Capture the cell that displays the provided text and extract its (x, y) central coordinate. 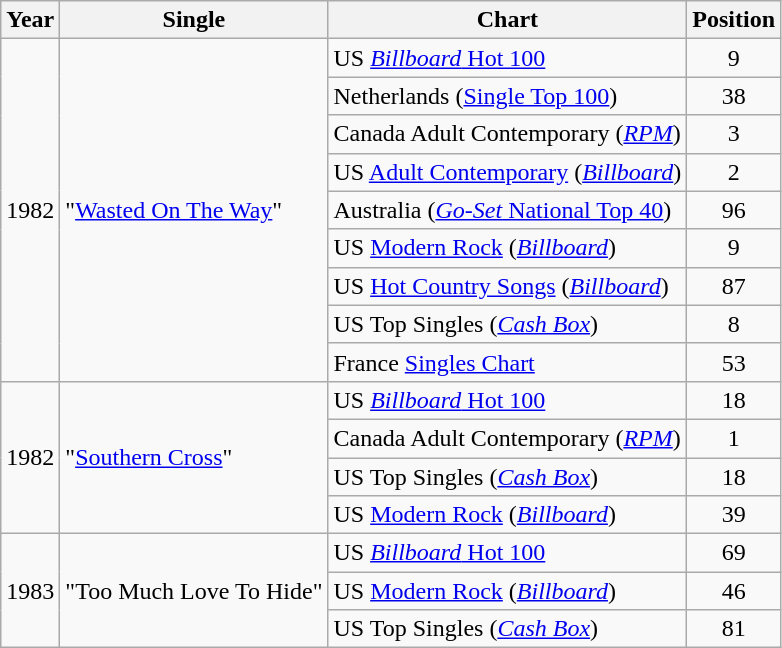
87 (734, 286)
"Wasted On The Way" (194, 210)
"Too Much Love To Hide" (194, 591)
46 (734, 591)
Australia (Go-Set National Top 40) (508, 210)
69 (734, 553)
81 (734, 629)
US Hot Country Songs (Billboard) (508, 286)
1 (734, 438)
Year (30, 20)
"Southern Cross" (194, 457)
2 (734, 172)
Single (194, 20)
39 (734, 515)
Position (734, 20)
53 (734, 362)
Chart (508, 20)
France Singles Chart (508, 362)
3 (734, 134)
38 (734, 96)
US Adult Contemporary (Billboard) (508, 172)
1983 (30, 591)
Netherlands (Single Top 100) (508, 96)
96 (734, 210)
8 (734, 324)
